From the cell containing the given text, extract its center point as [x, y] coordinate. 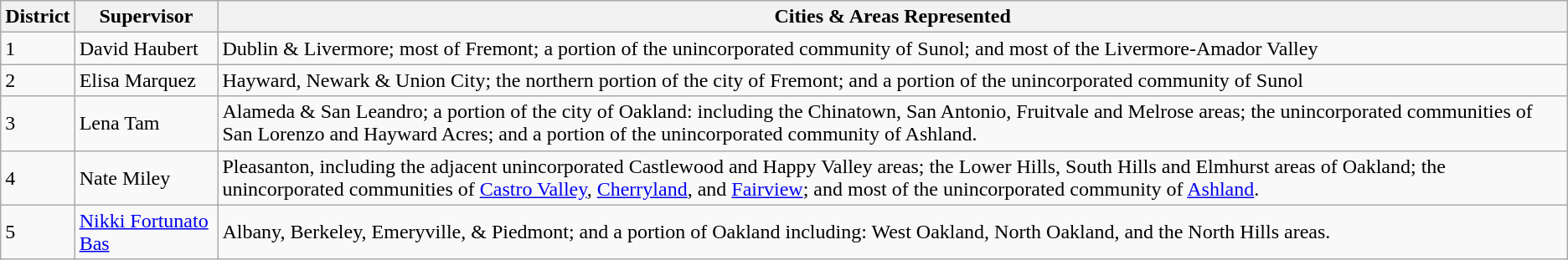
Cities & Areas Represented [893, 17]
Nikki Fortunato Bas [146, 232]
4 [38, 177]
Lena Tam [146, 124]
Dublin & Livermore; most of Fremont; a portion of the unincorporated community of Sunol; and most of the Livermore-Amador Valley [893, 48]
Albany, Berkeley, Emeryville, & Piedmont; and a portion of Oakland including: West Oakland, North Oakland, and the North Hills areas. [893, 232]
David Haubert [146, 48]
Elisa Marquez [146, 80]
1 [38, 48]
District [38, 17]
5 [38, 232]
2 [38, 80]
Hayward, Newark & Union City; the northern portion of the city of Fremont; and a portion of the unincorporated community of Sunol [893, 80]
3 [38, 124]
Supervisor [146, 17]
Nate Miley [146, 177]
